Find where the given text appears and provide that cell's center as [x, y] coordinate. 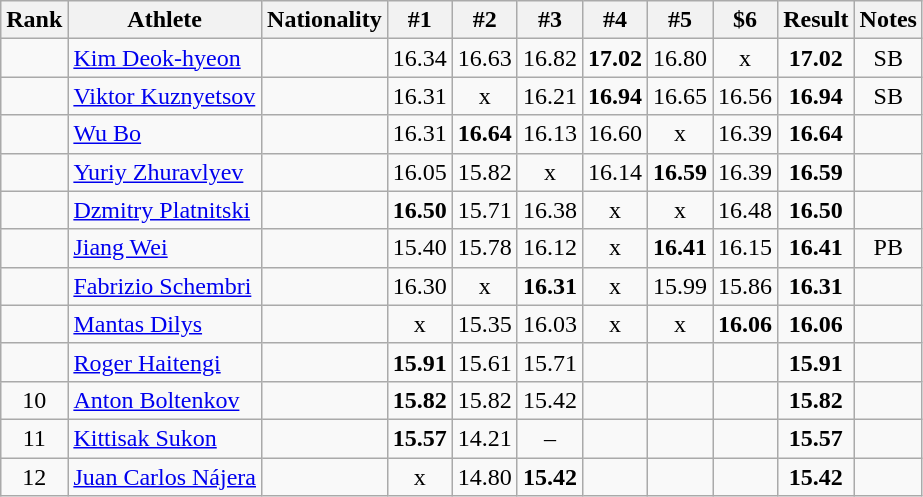
16.82 [550, 58]
16.15 [746, 248]
PB [888, 248]
16.65 [680, 96]
Kittisak Sukon [165, 438]
Kim Deok-hyeon [165, 58]
16.21 [550, 96]
14.21 [484, 438]
Result [816, 20]
Juan Carlos Nájera [165, 477]
Notes [888, 20]
15.86 [746, 286]
Yuriy Zhuravlyev [165, 172]
Athlete [165, 20]
Dzmitry Platnitski [165, 210]
16.05 [420, 172]
11 [34, 438]
#4 [614, 20]
16.12 [550, 248]
16.48 [746, 210]
16.14 [614, 172]
Viktor Kuznyetsov [165, 96]
16.56 [746, 96]
10 [34, 400]
15.61 [484, 362]
15.78 [484, 248]
Mantas Dilys [165, 324]
16.80 [680, 58]
$6 [746, 20]
15.40 [420, 248]
#1 [420, 20]
Anton Boltenkov [165, 400]
Nationality [325, 20]
16.13 [550, 134]
#3 [550, 20]
Fabrizio Schembri [165, 286]
Wu Bo [165, 134]
16.63 [484, 58]
#5 [680, 20]
12 [34, 477]
#2 [484, 20]
– [550, 438]
14.80 [484, 477]
16.03 [550, 324]
15.35 [484, 324]
16.30 [420, 286]
Jiang Wei [165, 248]
15.99 [680, 286]
Rank [34, 20]
Roger Haitengi [165, 362]
16.38 [550, 210]
16.60 [614, 134]
16.34 [420, 58]
